Extract the [x, y] coordinate from the center of the cell holding the provided text.  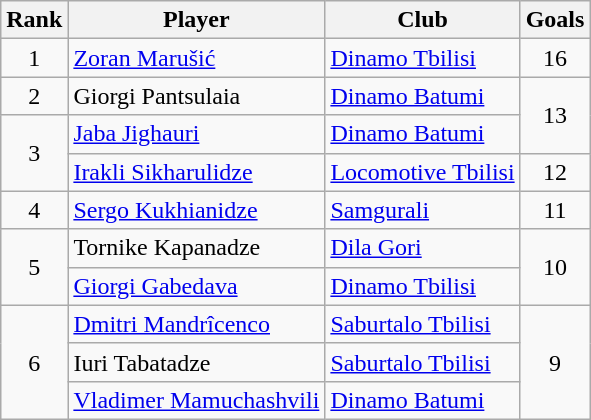
Tornike Kapanadze [196, 248]
Zoran Marušić [196, 58]
3 [34, 153]
Sergo Kukhianidze [196, 210]
11 [555, 210]
Rank [34, 20]
16 [555, 58]
Giorgi Pantsulaia [196, 96]
12 [555, 172]
Player [196, 20]
Iuri Tabatadze [196, 362]
13 [555, 115]
1 [34, 58]
Giorgi Gabedava [196, 286]
Dmitri Mandrîcenco [196, 324]
Locomotive Tbilisi [422, 172]
5 [34, 267]
Samgurali [422, 210]
Vladimer Mamuchashvili [196, 400]
Goals [555, 20]
10 [555, 267]
Irakli Sikharulidze [196, 172]
Jaba Jighauri [196, 134]
6 [34, 362]
9 [555, 362]
Club [422, 20]
2 [34, 96]
4 [34, 210]
Dila Gori [422, 248]
